Locate the cell with the specified text and output its [X, Y] center coordinate. 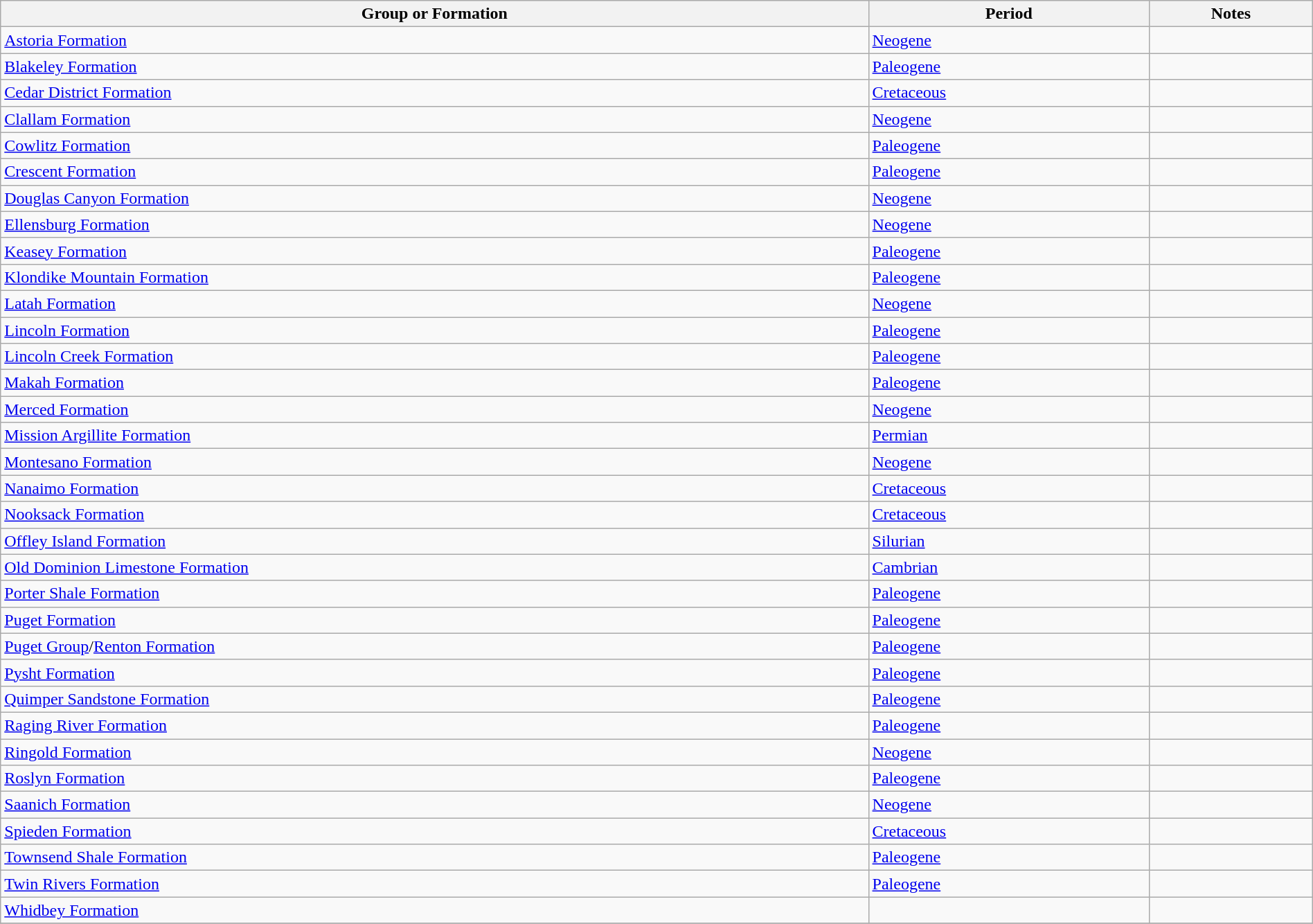
Nanaimo Formation [435, 488]
Lincoln Creek Formation [435, 357]
Pysht Formation [435, 673]
Notes [1231, 14]
Ringold Formation [435, 752]
Roslyn Formation [435, 779]
Group or Formation [435, 14]
Makah Formation [435, 383]
Twin Rivers Formation [435, 884]
Blakeley Formation [435, 66]
Whidbey Formation [435, 910]
Clallam Formation [435, 119]
Cowlitz Formation [435, 145]
Silurian [1009, 541]
Lincoln Formation [435, 330]
Raging River Formation [435, 725]
Spieden Formation [435, 831]
Offley Island Formation [435, 541]
Quimper Sandstone Formation [435, 699]
Period [1009, 14]
Astoria Formation [435, 40]
Merced Formation [435, 409]
Ellensburg Formation [435, 224]
Montesano Formation [435, 462]
Cedar District Formation [435, 93]
Douglas Canyon Formation [435, 198]
Puget Formation [435, 620]
Old Dominion Limestone Formation [435, 567]
Crescent Formation [435, 172]
Nooksack Formation [435, 515]
Latah Formation [435, 303]
Townsend Shale Formation [435, 858]
Saanich Formation [435, 805]
Cambrian [1009, 567]
Porter Shale Formation [435, 594]
Puget Group/Renton Formation [435, 646]
Permian [1009, 436]
Klondike Mountain Formation [435, 277]
Keasey Formation [435, 251]
Mission Argillite Formation [435, 436]
